Determine the [x, y] coordinate at the center of the cell enclosing the given text.  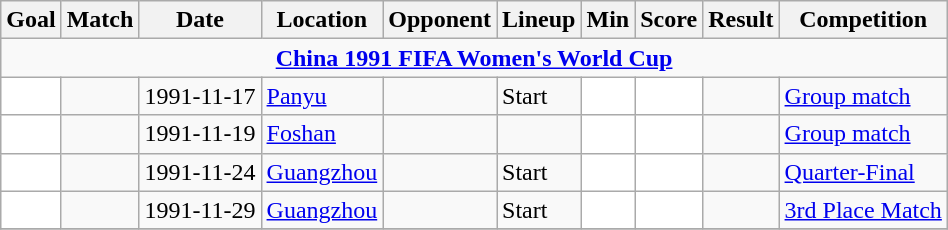
1991-11-29 [200, 210]
Min [608, 20]
Competition [863, 20]
Panyu [322, 96]
1991-11-17 [200, 96]
Date [200, 20]
Location [322, 20]
Quarter-Final [863, 172]
Opponent [440, 20]
China 1991 FIFA Women's World Cup [474, 58]
Match [100, 20]
Score [669, 20]
Result [741, 20]
Goal [31, 20]
1991-11-19 [200, 134]
3rd Place Match [863, 210]
Foshan [322, 134]
1991-11-24 [200, 172]
Lineup [538, 20]
